From the cell containing the given text, extract its center point as [x, y] coordinate. 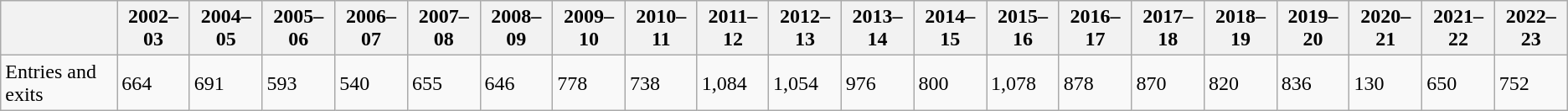
1,054 [806, 82]
870 [1168, 82]
778 [590, 82]
752 [1531, 82]
2020–21 [1385, 29]
2011–12 [732, 29]
800 [950, 82]
2010–11 [661, 29]
2014–15 [950, 29]
2019–20 [1313, 29]
650 [1459, 82]
2008–09 [516, 29]
2021–22 [1459, 29]
738 [661, 82]
2022–23 [1531, 29]
878 [1096, 82]
2012–13 [806, 29]
646 [516, 82]
2004–05 [226, 29]
691 [226, 82]
2013–14 [878, 29]
1,078 [1024, 82]
2005–06 [298, 29]
836 [1313, 82]
820 [1241, 82]
976 [878, 82]
593 [298, 82]
1,084 [732, 82]
2006–07 [372, 29]
2018–19 [1241, 29]
2007–08 [444, 29]
Entries and exits [59, 82]
655 [444, 82]
2002–03 [154, 29]
130 [1385, 82]
664 [154, 82]
2015–16 [1024, 29]
2009–10 [590, 29]
2016–17 [1096, 29]
540 [372, 82]
2017–18 [1168, 29]
